For the text-containing cell, return its midpoint in (x, y) coordinate format. 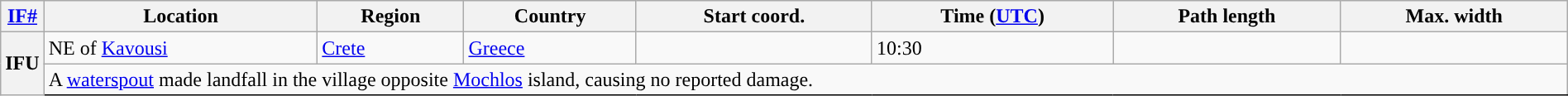
Location (180, 17)
Time (UTC) (992, 17)
Region (390, 17)
Start coord. (754, 17)
Crete (390, 48)
A waterspout made landfall in the village opposite Mochlos island, causing no reported damage. (806, 79)
Country (550, 17)
10:30 (992, 48)
Path length (1227, 17)
NE of Kavousi (180, 48)
Max. width (1454, 17)
IFU (22, 64)
IF# (22, 17)
Greece (550, 48)
